Return the (X, Y) coordinate for the center point of the cell that contains the specified text.  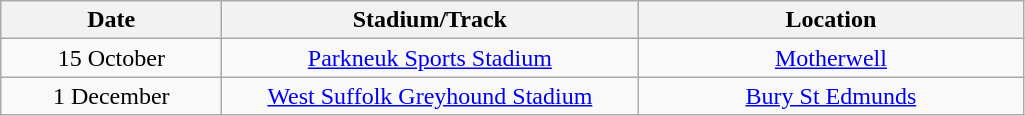
Date (112, 20)
1 December (112, 96)
Bury St Edmunds (831, 96)
Location (831, 20)
15 October (112, 58)
Stadium/Track (430, 20)
Parkneuk Sports Stadium (430, 58)
Motherwell (831, 58)
West Suffolk Greyhound Stadium (430, 96)
